Detect which cell encompasses the target text, then output its [X, Y] center coordinate. 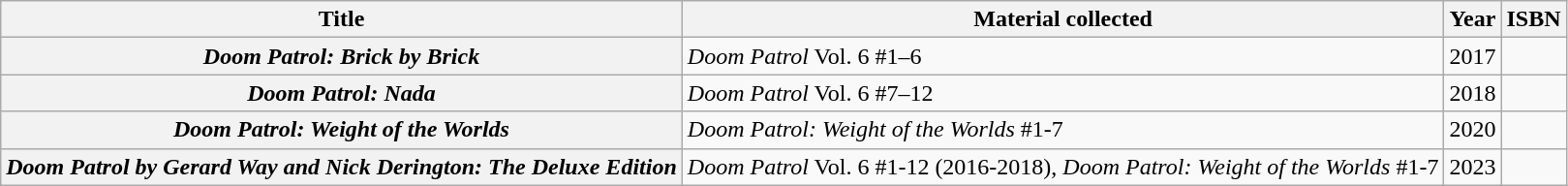
Year [1472, 19]
2017 [1472, 56]
Doom Patrol: Brick by Brick [342, 56]
Doom Patrol Vol. 6 #1-12 (2016-2018), Doom Patrol: Weight of the Worlds #1-7 [1063, 167]
2018 [1472, 93]
Doom Patrol: Nada [342, 93]
Title [342, 19]
Doom Patrol Vol. 6 #7–12 [1063, 93]
Doom Patrol: Weight of the Worlds #1-7 [1063, 130]
ISBN [1534, 19]
Doom Patrol: Weight of the Worlds [342, 130]
Doom Patrol Vol. 6 #1–6 [1063, 56]
Doom Patrol by Gerard Way and Nick Derington: The Deluxe Edition [342, 167]
Material collected [1063, 19]
2020 [1472, 130]
2023 [1472, 167]
